Extract the (x, y) coordinate from the center of the cell holding the provided text.  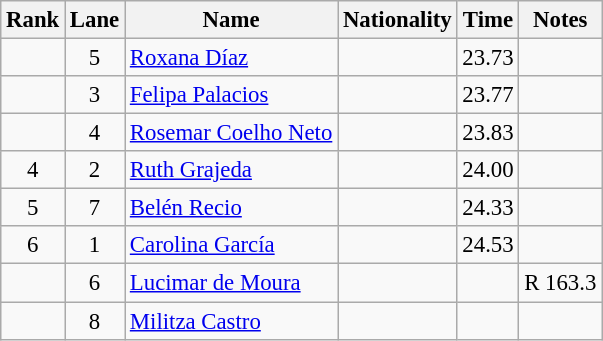
Time (488, 20)
23.83 (488, 133)
23.73 (488, 58)
24.33 (488, 208)
Rosemar Coelho Neto (232, 133)
Felipa Palacios (232, 95)
Rank (33, 20)
3 (95, 95)
Carolina García (232, 245)
24.53 (488, 245)
Name (232, 20)
7 (95, 208)
Belén Recio (232, 208)
23.77 (488, 95)
Notes (560, 20)
Lane (95, 20)
8 (95, 321)
2 (95, 170)
R 163.3 (560, 283)
Nationality (398, 20)
24.00 (488, 170)
Ruth Grajeda (232, 170)
Roxana Díaz (232, 58)
Militza Castro (232, 321)
1 (95, 245)
Lucimar de Moura (232, 283)
